Return the [X, Y] coordinate for the center point of the cell that contains the specified text.  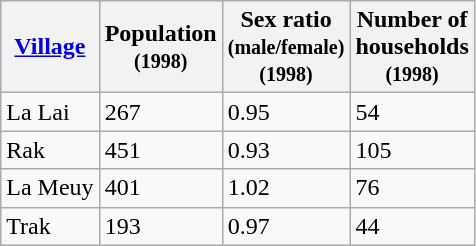
76 [412, 188]
Village [50, 47]
451 [160, 150]
Sex ratio(male/female)(1998) [286, 47]
Rak [50, 150]
1.02 [286, 188]
193 [160, 226]
105 [412, 150]
401 [160, 188]
La Lai [50, 112]
La Meuy [50, 188]
Trak [50, 226]
0.93 [286, 150]
54 [412, 112]
0.97 [286, 226]
267 [160, 112]
Population(1998) [160, 47]
44 [412, 226]
0.95 [286, 112]
Number ofhouseholds(1998) [412, 47]
